Scan for the cell matching the given text and deliver its (X, Y) coordinate at center. 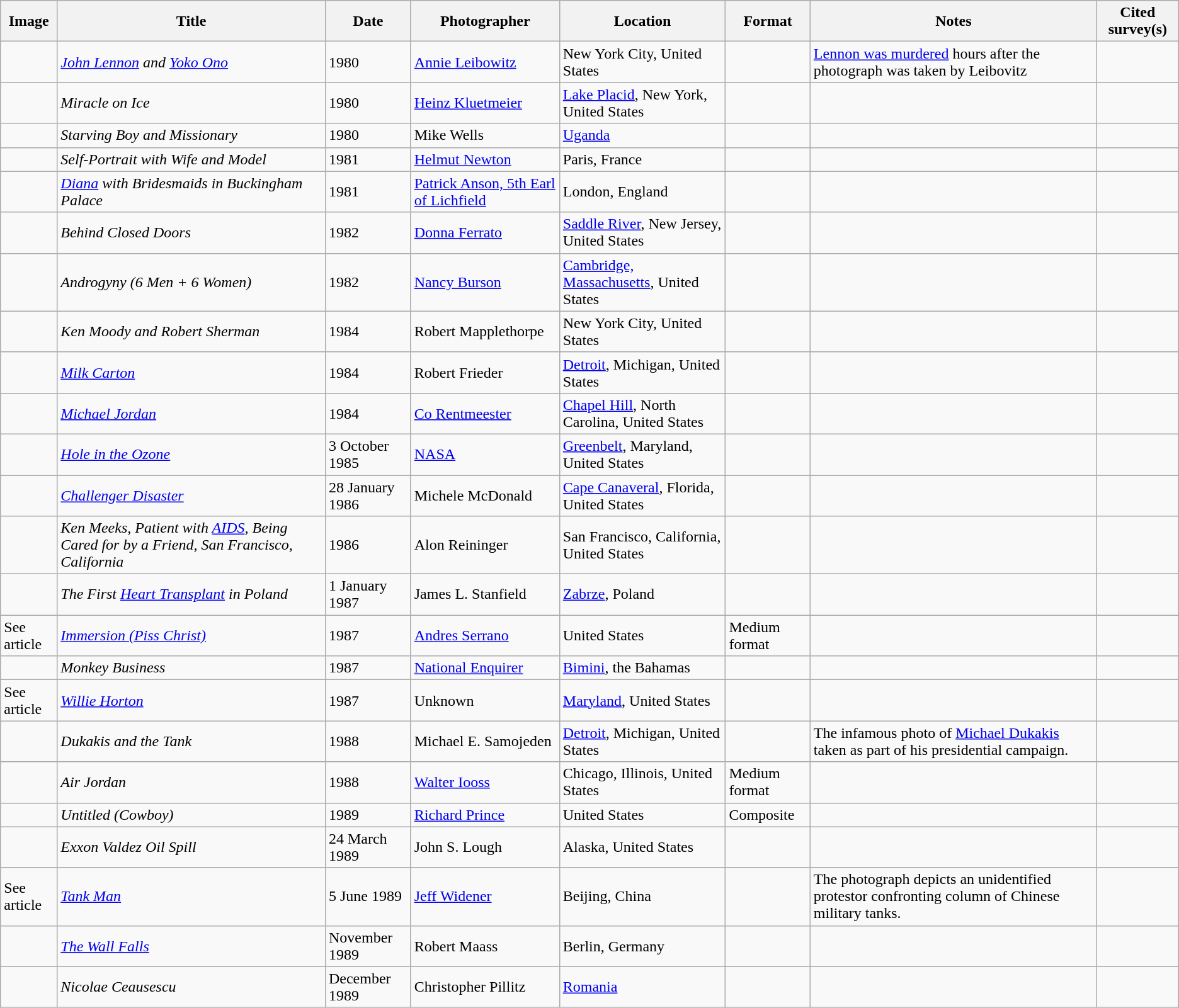
1986 (368, 545)
Behind Closed Doors (191, 233)
Maryland, United States (642, 700)
Challenger Disaster (191, 495)
Monkey Business (191, 668)
John Lennon and Yoko Ono (191, 62)
James L. Stanfield (485, 594)
The infamous photo of Michael Dukakis taken as part of his presidential campaign. (954, 742)
Robert Mapplethorpe (485, 331)
Beijing, China (642, 897)
Unknown (485, 700)
Title (191, 21)
Ken Meeks, Patient with AIDS, Being Cared for by a Friend, San Francisco, California (191, 545)
Alon Reininger (485, 545)
Berlin, Germany (642, 946)
Lake Placid, New York, United States (642, 103)
Lennon was murdered hours after the photograph was taken by Leibovitz (954, 62)
5 June 1989 (368, 897)
Tank Man (191, 897)
Air Jordan (191, 782)
John S. Lough (485, 847)
Christopher Pillitz (485, 987)
Patrick Anson, 5th Earl of Lichfield (485, 191)
San Francisco, California, United States (642, 545)
Mike Wells (485, 135)
Robert Frieder (485, 373)
Starving Boy and Missionary (191, 135)
Zabrze, Poland (642, 594)
28 January 1986 (368, 495)
Nicolae Ceausescu (191, 987)
Cambridge, Massachusetts, United States (642, 282)
Ken Moody and Robert Sherman (191, 331)
Notes (954, 21)
Jeff Widener (485, 897)
Chicago, Illinois, United States (642, 782)
Helmut Newton (485, 159)
Alaska, United States (642, 847)
Willie Horton (191, 700)
Milk Carton (191, 373)
Immersion (Piss Christ) (191, 636)
Cited survey(s) (1137, 21)
Photographer (485, 21)
Image (29, 21)
Location (642, 21)
Andres Serrano (485, 636)
Exxon Valdez Oil Spill (191, 847)
Saddle River, New Jersey, United States (642, 233)
Uganda (642, 135)
Donna Ferrato (485, 233)
Greenbelt, Maryland, United States (642, 455)
Diana with Bridesmaids in Buckingham Palace (191, 191)
Robert Maass (485, 946)
NASA (485, 455)
3 October 1985 (368, 455)
Heinz Kluetmeier (485, 103)
November 1989 (368, 946)
Untitled (Cowboy) (191, 815)
Date (368, 21)
Dukakis and the Tank (191, 742)
1 January 1987 (368, 594)
Format (768, 21)
Chapel Hill, North Carolina, United States (642, 413)
Annie Leibowitz (485, 62)
Composite (768, 815)
Michele McDonald (485, 495)
Androgyny (6 Men + 6 Women) (191, 282)
Miracle on Ice (191, 103)
Romania (642, 987)
The photograph depicts an unidentified protestor confronting column of Chinese military tanks. (954, 897)
Co Rentmeester (485, 413)
Paris, France (642, 159)
December 1989 (368, 987)
The First Heart Transplant in Poland (191, 594)
Hole in the Ozone (191, 455)
Nancy Burson (485, 282)
The Wall Falls (191, 946)
Self‐Portrait with Wife and Model (191, 159)
Michael Jordan (191, 413)
Bimini, the Bahamas (642, 668)
1989 (368, 815)
Walter Iooss (485, 782)
Michael E. Samojeden (485, 742)
Cape Canaveral, Florida, United States (642, 495)
24 March 1989 (368, 847)
London, England (642, 191)
Richard Prince (485, 815)
National Enquirer (485, 668)
